Output the [X, Y] coordinate of the center of the cell containing the given text.  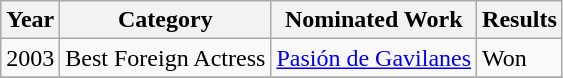
2003 [30, 58]
Results [520, 20]
Category [166, 20]
Nominated Work [374, 20]
Year [30, 20]
Best Foreign Actress [166, 58]
Pasión de Gavilanes [374, 58]
Won [520, 58]
